Output the [X, Y] coordinate of the center of the cell containing the given text.  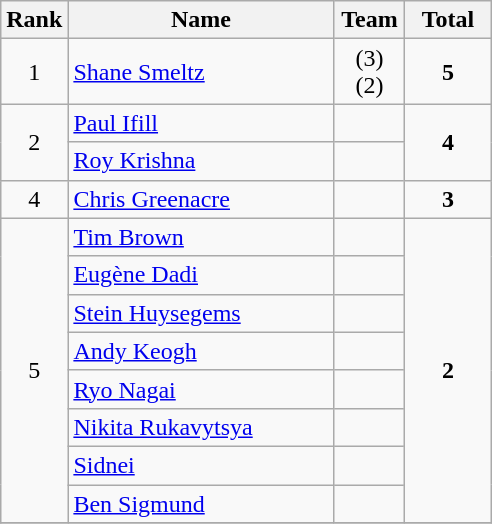
Stein Huysegems [201, 313]
Team [370, 20]
Chris Greenacre [201, 199]
Eugène Dadi [201, 275]
Total [448, 20]
Nikita Rukavytsya [201, 427]
Andy Keogh [201, 351]
Rank [34, 20]
Name [201, 20]
Shane Smeltz [201, 72]
Paul Ifill [201, 123]
Roy Krishna [201, 161]
3 [448, 199]
Tim Brown [201, 237]
Sidnei [201, 465]
1 [34, 72]
Ben Sigmund [201, 503]
Ryo Nagai [201, 389]
(3) (2) [370, 72]
